Pinpoint the cell where the given text exists, returning its (X, Y) midpoint coordinate. 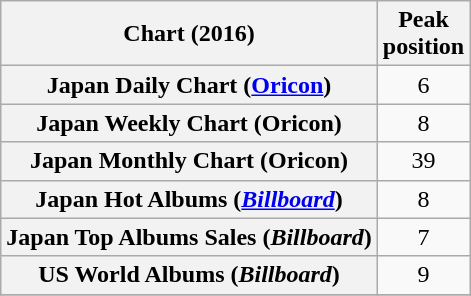
9 (423, 275)
6 (423, 85)
Japan Monthly Chart (Oricon) (190, 161)
Japan Daily Chart (Oricon) (190, 85)
Japan Weekly Chart (Oricon) (190, 123)
US World Albums (Billboard) (190, 275)
Chart (2016) (190, 34)
Peakposition (423, 34)
7 (423, 237)
Japan Hot Albums (Billboard) (190, 199)
Japan Top Albums Sales (Billboard) (190, 237)
39 (423, 161)
